Find where the given text appears and provide that cell's center as [X, Y] coordinate. 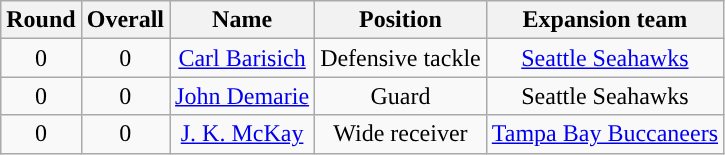
Tampa Bay Buccaneers [604, 134]
Name [242, 20]
Overall [125, 20]
J. K. McKay [242, 134]
Round [41, 20]
Expansion team [604, 20]
Guard [401, 96]
Wide receiver [401, 134]
Carl Barisich [242, 58]
John Demarie [242, 96]
Position [401, 20]
Defensive tackle [401, 58]
